Identify which cell holds the provided text, then report its [X, Y] central coordinate. 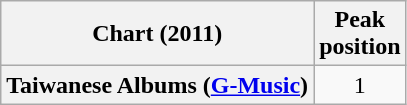
Peakposition [360, 34]
Chart (2011) [158, 34]
Taiwanese Albums (G-Music) [158, 85]
1 [360, 85]
